Pinpoint the cell where the given text exists, returning its (x, y) midpoint coordinate. 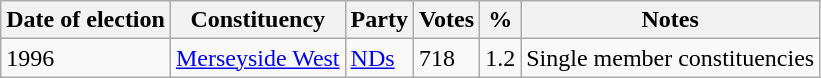
Votes (446, 20)
1.2 (500, 58)
Constituency (258, 20)
Merseyside West (258, 58)
% (500, 20)
718 (446, 58)
Party (379, 20)
Notes (670, 20)
Single member constituencies (670, 58)
1996 (86, 58)
Date of election (86, 20)
NDs (379, 58)
